Output the [x, y] coordinate of the center of the cell containing the given text.  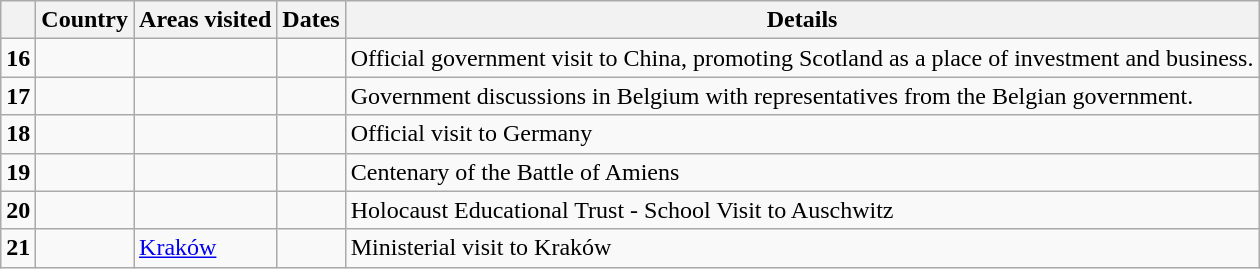
Country [85, 20]
Official government visit to China, promoting Scotland as a place of investment and business. [802, 58]
19 [18, 172]
Centenary of the Battle of Amiens [802, 172]
21 [18, 248]
Official visit to Germany [802, 134]
Kraków [206, 248]
Dates [311, 20]
17 [18, 96]
Government discussions in Belgium with representatives from the Belgian government. [802, 96]
Ministerial visit to Kraków [802, 248]
20 [18, 210]
Holocaust Educational Trust - School Visit to Auschwitz [802, 210]
Areas visited [206, 20]
Details [802, 20]
18 [18, 134]
16 [18, 58]
